Find where the given text appears and provide that cell's center as (X, Y) coordinate. 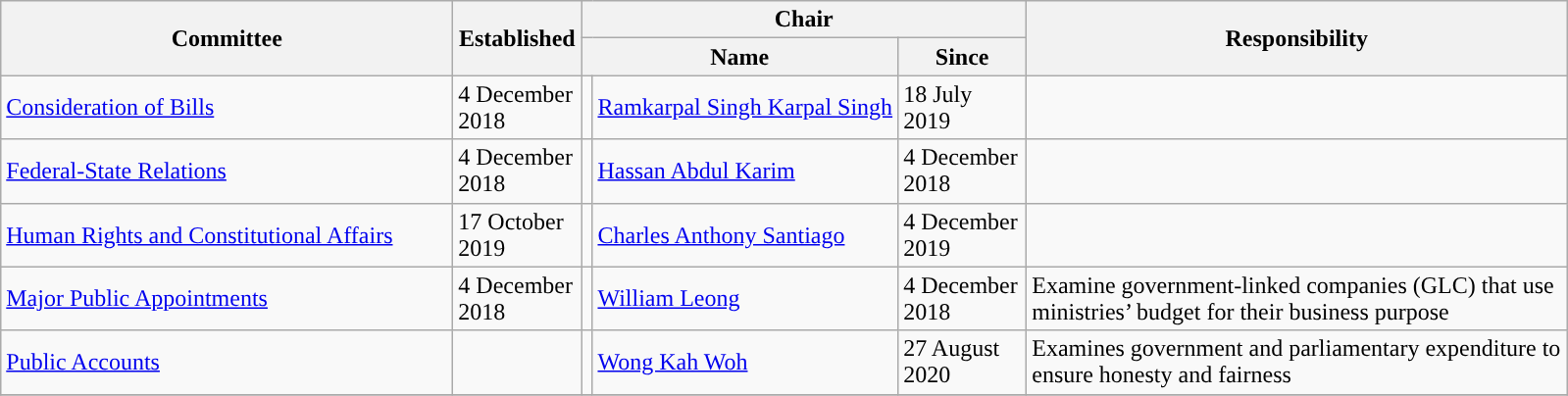
Chair (804, 20)
Responsibility (1296, 38)
Examines government and parliamentary expenditure to ensure honesty and fairness (1296, 363)
Examine government-linked companies (GLC) that use ministries’ budget for their business purpose (1296, 298)
Public Accounts (228, 363)
Major Public Appointments (228, 298)
Established (518, 38)
Charles Anthony Santiago (745, 235)
William Leong (745, 298)
Wong Kah Woh (745, 363)
Human Rights and Constitutional Affairs (228, 235)
Ramkarpal Singh Karpal Singh (745, 108)
17 October 2019 (518, 235)
Committee (228, 38)
18 July 2019 (963, 108)
Federal-State Relations (228, 171)
4 December 2019 (963, 235)
Hassan Abdul Karim (745, 171)
Consideration of Bills (228, 108)
Since (963, 57)
Name (739, 57)
27 August 2020 (963, 363)
